For the text-containing cell, return its midpoint in [X, Y] coordinate format. 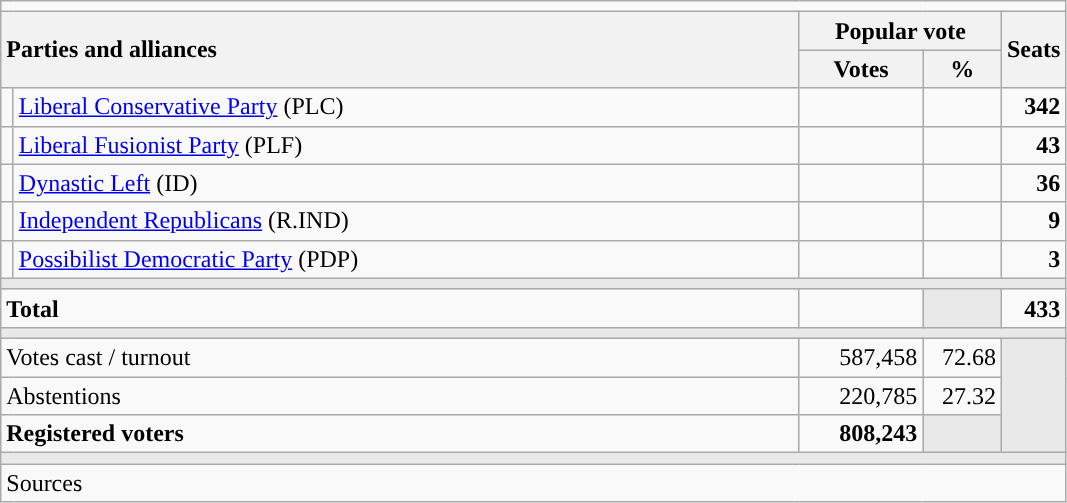
Dynastic Left (ID) [406, 183]
% [962, 69]
433 [1033, 308]
342 [1033, 107]
Possibilist Democratic Party (PDP) [406, 259]
Independent Republicans (R.IND) [406, 221]
587,458 [861, 357]
Registered voters [400, 434]
Total [400, 308]
Abstentions [400, 395]
Sources [534, 483]
Votes [861, 69]
220,785 [861, 395]
9 [1033, 221]
Liberal Fusionist Party (PLF) [406, 145]
43 [1033, 145]
Seats [1033, 50]
72.68 [962, 357]
Liberal Conservative Party (PLC) [406, 107]
36 [1033, 183]
27.32 [962, 395]
Popular vote [900, 31]
808,243 [861, 434]
Parties and alliances [400, 50]
3 [1033, 259]
Votes cast / turnout [400, 357]
